Extract the [x, y] coordinate from the center of the cell holding the provided text.  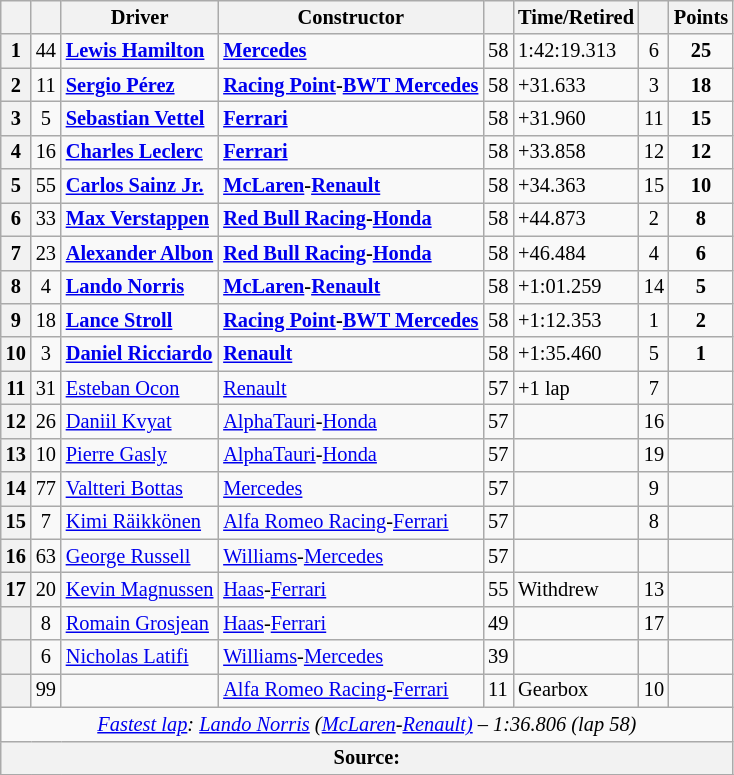
Constructor [350, 17]
39 [498, 657]
George Russell [140, 556]
+31.960 [576, 118]
33 [46, 219]
31 [46, 388]
99 [46, 690]
Time/Retired [576, 17]
+1:12.353 [576, 320]
+31.633 [576, 85]
Source: [367, 758]
19 [654, 455]
20 [46, 589]
Lewis Hamilton [140, 51]
+46.484 [576, 253]
Alexander Albon [140, 253]
Romain Grosjean [140, 623]
23 [46, 253]
Withdrew [576, 589]
26 [46, 421]
25 [701, 51]
Pierre Gasly [140, 455]
Sebastian Vettel [140, 118]
+33.858 [576, 152]
77 [46, 489]
Valtteri Bottas [140, 489]
Driver [140, 17]
Daniil Kvyat [140, 421]
+1 lap [576, 388]
Lance Stroll [140, 320]
Points [701, 17]
Gearbox [576, 690]
Esteban Ocon [140, 388]
1:42:19.313 [576, 51]
Max Verstappen [140, 219]
Fastest lap: Lando Norris (McLaren-Renault) – 1:36.806 (lap 58) [367, 724]
Kimi Räikkönen [140, 522]
Sergio Pérez [140, 85]
+44.873 [576, 219]
Charles Leclerc [140, 152]
Carlos Sainz Jr. [140, 186]
44 [46, 51]
+1:35.460 [576, 354]
+1:01.259 [576, 287]
Lando Norris [140, 287]
Nicholas Latifi [140, 657]
Daniel Ricciardo [140, 354]
63 [46, 556]
Kevin Magnussen [140, 589]
+34.363 [576, 186]
49 [498, 623]
